Determine the (x, y) coordinate at the center of the cell enclosing the given text.  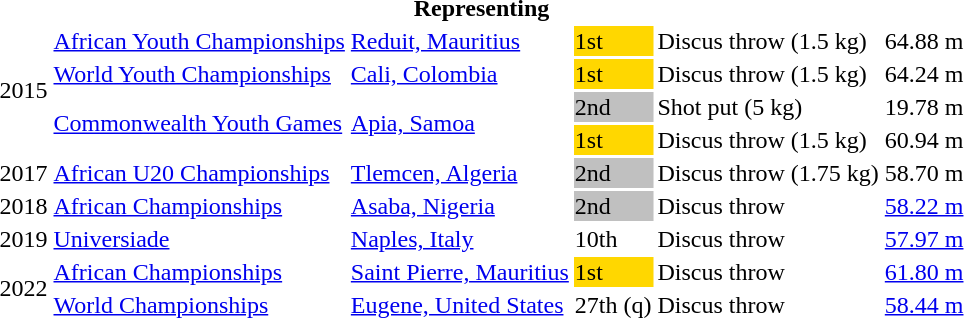
Discus throw (1.75 kg) (768, 173)
African U20 Championships (199, 173)
Shot put (5 kg) (768, 107)
10th (613, 239)
Reduit, Mauritius (460, 41)
Naples, Italy (460, 239)
Cali, Colombia (460, 74)
Apia, Samoa (460, 124)
African Youth Championships (199, 41)
World Youth Championships (199, 74)
Universiade (199, 239)
Saint Pierre, Mauritius (460, 272)
Tlemcen, Algeria (460, 173)
Commonwealth Youth Games (199, 124)
Asaba, Nigeria (460, 206)
